Provide the [X, Y] coordinate of the cell's center where the given text is located.  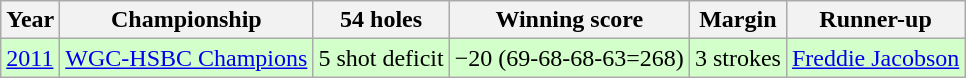
Freddie Jacobson [875, 58]
Winning score [569, 20]
Championship [186, 20]
−20 (69-68-68-63=268) [569, 58]
Margin [738, 20]
2011 [30, 58]
54 holes [381, 20]
5 shot deficit [381, 58]
3 strokes [738, 58]
Runner-up [875, 20]
Year [30, 20]
WGC-HSBC Champions [186, 58]
